For the text-containing cell, return its midpoint in [X, Y] coordinate format. 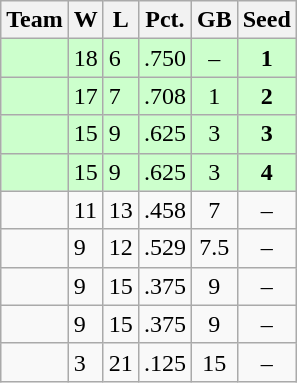
4 [266, 172]
.125 [164, 362]
21 [120, 362]
2 [266, 96]
18 [86, 58]
Seed [266, 20]
17 [86, 96]
11 [86, 210]
L [120, 20]
.708 [164, 96]
GB [214, 20]
12 [120, 248]
Pct. [164, 20]
13 [120, 210]
6 [120, 58]
W [86, 20]
7.5 [214, 248]
.458 [164, 210]
Team [35, 20]
.750 [164, 58]
.529 [164, 248]
